Scan for the cell matching the given text and deliver its [X, Y] coordinate at center. 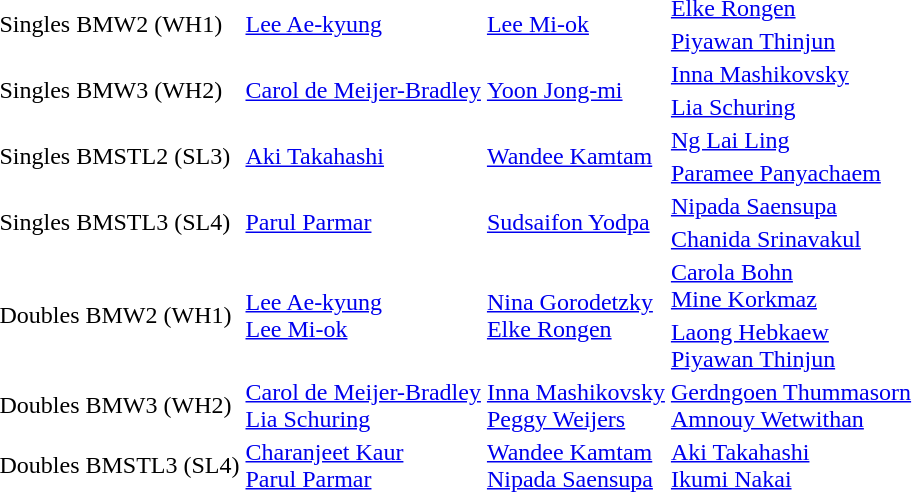
Inna Mashikovsky [790, 74]
Nina Gorodetzky Elke Rongen [576, 316]
Ng Lai Ling [790, 140]
Aki Takahashi [363, 156]
Lia Schuring [790, 107]
Parul Parmar [363, 222]
Gerdngoen Thummasorn Amnouy Wetwithan [790, 406]
Piyawan Thinjun [790, 41]
Laong Hebkaew Piyawan Thinjun [790, 346]
Nipada Saensupa [790, 206]
Yoon Jong-mi [576, 90]
Wandee Kamtam [576, 156]
Carol de Meijer-Bradley Lia Schuring [363, 406]
Carol de Meijer-Bradley [363, 90]
Inna Mashikovsky Peggy Weijers [576, 406]
Chanida Srinavakul [790, 239]
Carola Bohn Mine Korkmaz [790, 286]
Paramee Panyachaem [790, 173]
Lee Ae-kyung Lee Mi-ok [363, 316]
Sudsaifon Yodpa [576, 222]
